Return the (X, Y) coordinate for the center point of the cell that contains the specified text.  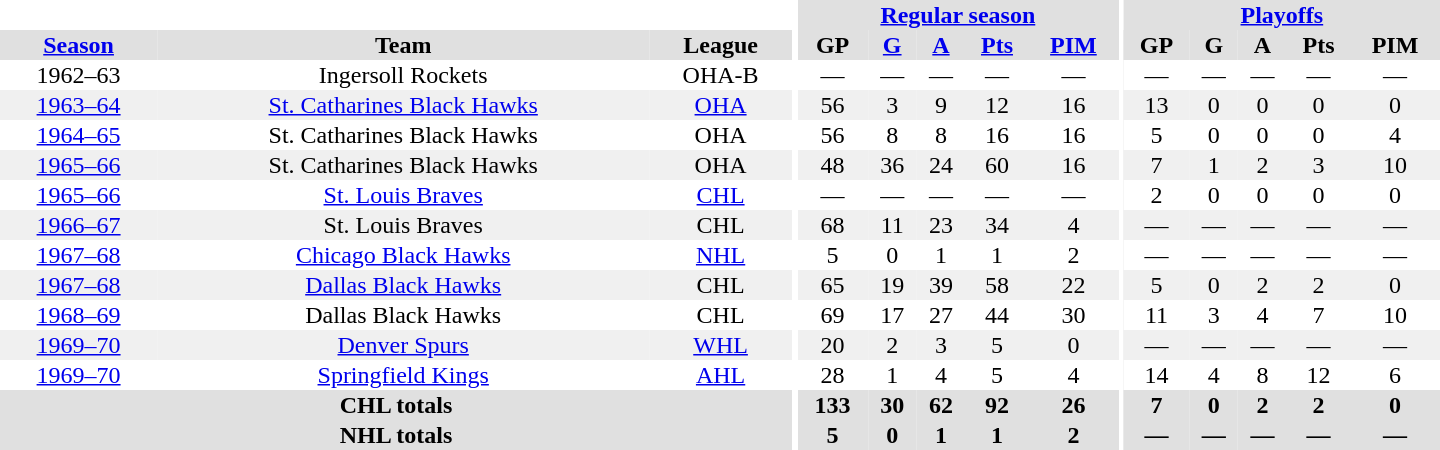
65 (832, 285)
1964–65 (78, 135)
26 (1074, 405)
69 (832, 315)
Ingersoll Rockets (403, 75)
League (720, 45)
20 (832, 345)
13 (1157, 105)
Denver Spurs (403, 345)
48 (832, 165)
23 (942, 225)
27 (942, 315)
24 (942, 165)
19 (892, 285)
Team (403, 45)
14 (1157, 375)
1966–67 (78, 225)
NHL (720, 255)
Springfield Kings (403, 375)
62 (942, 405)
OHA-B (720, 75)
92 (996, 405)
44 (996, 315)
17 (892, 315)
1968–69 (78, 315)
58 (996, 285)
Chicago Black Hawks (403, 255)
28 (832, 375)
36 (892, 165)
60 (996, 165)
22 (1074, 285)
9 (942, 105)
Playoffs (1282, 15)
AHL (720, 375)
NHL totals (396, 435)
Regular season (958, 15)
CHL totals (396, 405)
34 (996, 225)
1963–64 (78, 105)
1962–63 (78, 75)
68 (832, 225)
Season (78, 45)
133 (832, 405)
39 (942, 285)
6 (1395, 375)
WHL (720, 345)
